Provide the (X, Y) coordinate of the cell's center where the given text is located.  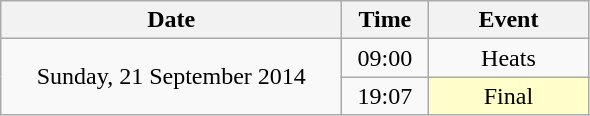
09:00 (385, 58)
Time (385, 20)
Heats (508, 58)
19:07 (385, 96)
Sunday, 21 September 2014 (172, 77)
Date (172, 20)
Event (508, 20)
Final (508, 96)
